Locate the cell with the specified text and output its (x, y) center coordinate. 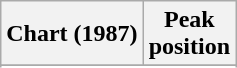
Chart (1987) (72, 34)
Peakposition (189, 34)
